Provide the [X, Y] coordinate of the cell's center where the given text is located.  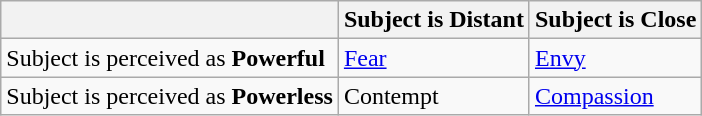
Contempt [434, 96]
Subject is perceived as Powerful [170, 58]
Subject is Distant [434, 20]
Subject is perceived as Powerless [170, 96]
Envy [615, 58]
Compassion [615, 96]
Fear [434, 58]
Subject is Close [615, 20]
